Extract the [x, y] coordinate from the center of the cell holding the provided text.  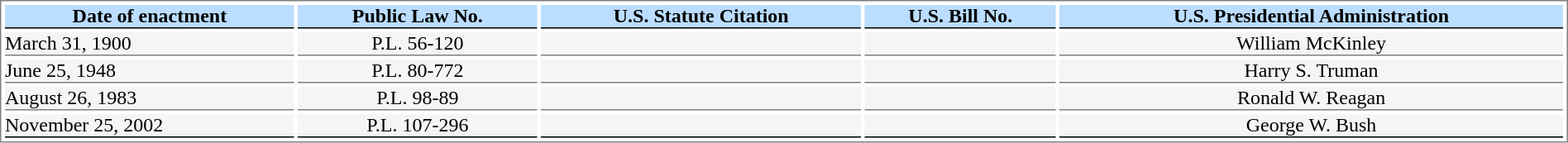
March 31, 1900 [150, 44]
U.S. Bill No. [960, 17]
P.L. 80-772 [417, 71]
Public Law No. [417, 17]
P.L. 56-120 [417, 44]
June 25, 1948 [150, 71]
William McKinley [1312, 44]
November 25, 2002 [150, 126]
George W. Bush [1312, 126]
P.L. 107-296 [417, 126]
P.L. 98-89 [417, 98]
U.S. Presidential Administration [1312, 17]
U.S. Statute Citation [701, 17]
Date of enactment [150, 17]
Ronald W. Reagan [1312, 98]
Harry S. Truman [1312, 71]
August 26, 1983 [150, 98]
